Provide the (X, Y) coordinate of the cell's center where the given text is located.  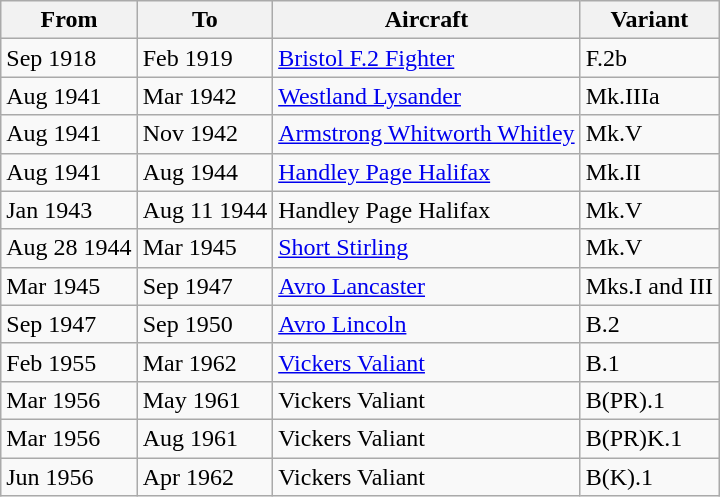
Avro Lincoln (426, 324)
Aug 11 1944 (205, 210)
Westland Lysander (426, 96)
Nov 1942 (205, 134)
Mar 1942 (205, 96)
Aug 1961 (205, 438)
Avro Lancaster (426, 286)
Sep 1950 (205, 324)
Mks.I and III (649, 286)
Aircraft (426, 20)
Short Stirling (426, 248)
Variant (649, 20)
B(PR)K.1 (649, 438)
Aug 28 1944 (69, 248)
B(PR).1 (649, 400)
Armstrong Whitworth Whitley (426, 134)
B.2 (649, 324)
Jun 1956 (69, 477)
Sep 1918 (69, 58)
From (69, 20)
Mk.II (649, 172)
Jan 1943 (69, 210)
B(K).1 (649, 477)
Feb 1955 (69, 362)
May 1961 (205, 400)
To (205, 20)
Feb 1919 (205, 58)
Apr 1962 (205, 477)
Mar 1962 (205, 362)
Mk.IIIa (649, 96)
Aug 1944 (205, 172)
Bristol F.2 Fighter (426, 58)
B.1 (649, 362)
F.2b (649, 58)
